Output the [X, Y] coordinate of the center of the cell containing the given text.  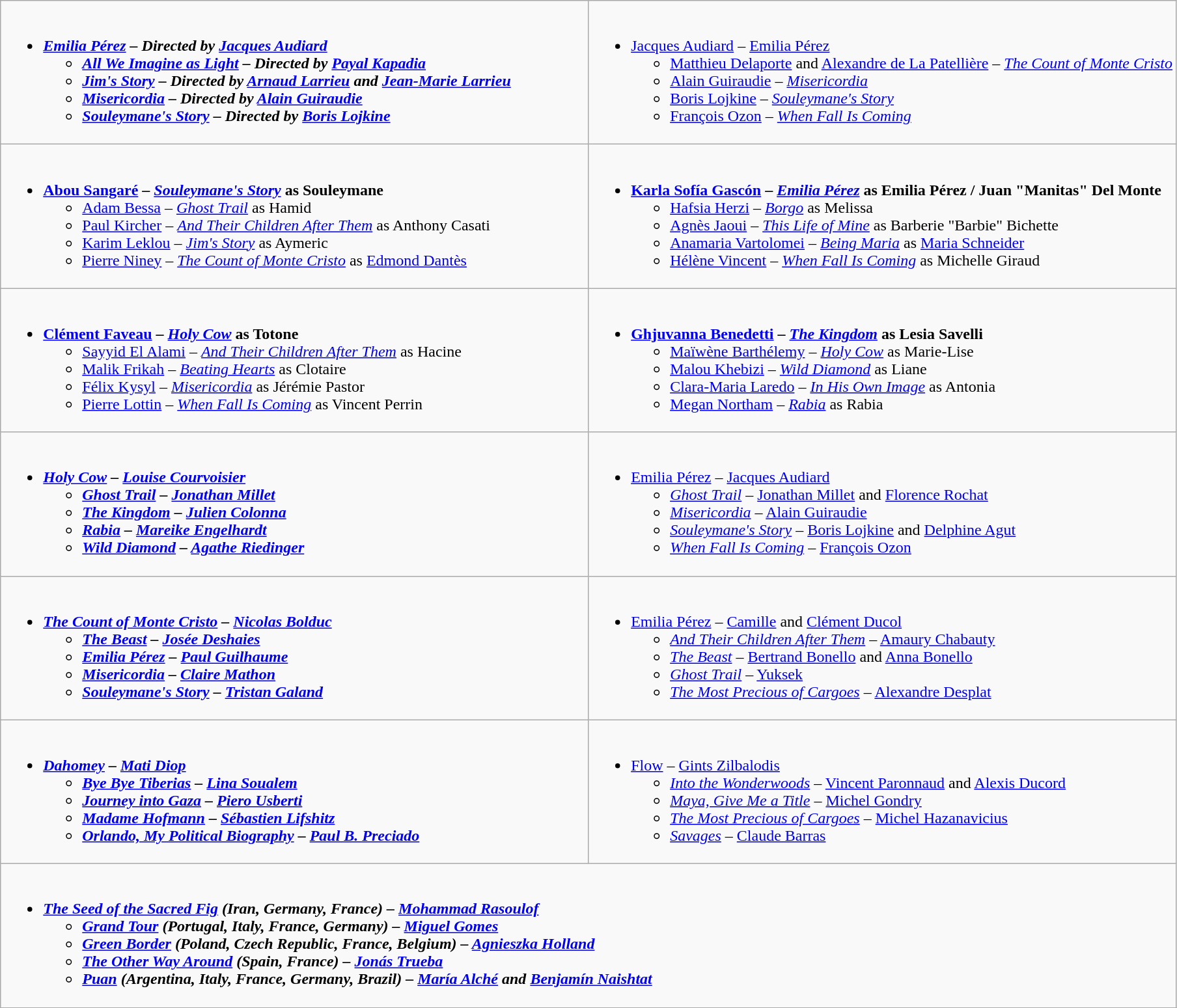
Holy Cow – Louise CourvoisierGhost Trail – Jonathan MilletThe Kingdom – Julien ColonnaRabia – Mareike EngelhardtWild Diamond – Agathe Riedinger [294, 504]
